Identify which cell holds the provided text, then report its [x, y] central coordinate. 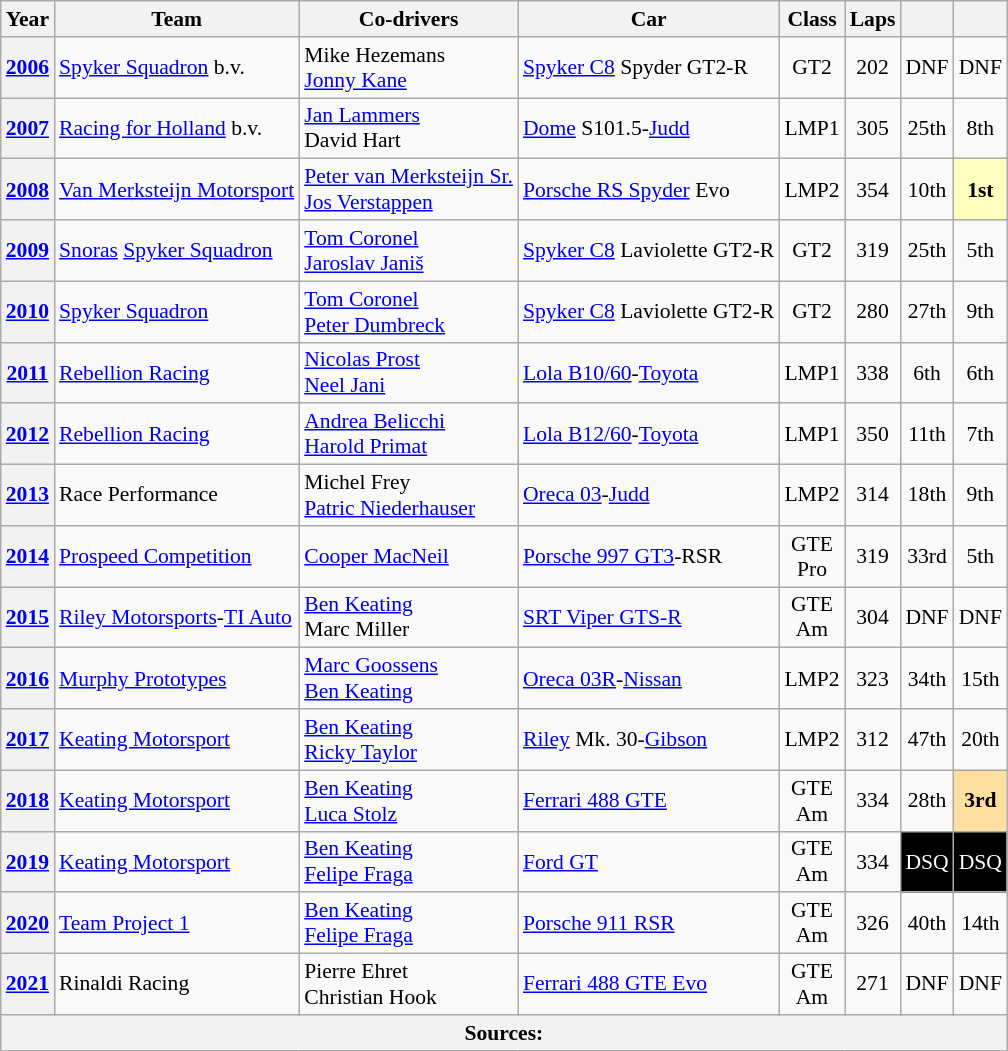
Marc Goossens Ben Keating [408, 678]
Snoras Spyker Squadron [176, 250]
Porsche 997 GT3-RSR [648, 556]
11th [926, 434]
Team Project 1 [176, 924]
Co-drivers [408, 19]
Porsche 911 RSR [648, 924]
Ferrari 488 GTE [648, 800]
Tom Coronel Peter Dumbreck [408, 312]
Oreca 03R-Nissan [648, 678]
2006 [28, 68]
271 [873, 984]
2021 [28, 984]
27th [926, 312]
Nicolas Prost Neel Jani [408, 372]
323 [873, 678]
40th [926, 924]
2014 [28, 556]
Team [176, 19]
Cooper MacNeil [408, 556]
20th [980, 740]
Mike Hezemans Jonny Kane [408, 68]
Dome S101.5-Judd [648, 128]
Prospeed Competition [176, 556]
Spyker Squadron b.v. [176, 68]
Race Performance [176, 496]
2016 [28, 678]
304 [873, 618]
Tom Coronel Jaroslav Janiš [408, 250]
15th [980, 678]
Year [28, 19]
2011 [28, 372]
354 [873, 190]
2012 [28, 434]
Andrea Belicchi Harold Primat [408, 434]
Porsche RS Spyder Evo [648, 190]
Riley Mk. 30-Gibson [648, 740]
1st [980, 190]
Michel Frey Patric Niederhauser [408, 496]
326 [873, 924]
Lola B12/60-Toyota [648, 434]
2009 [28, 250]
34th [926, 678]
305 [873, 128]
350 [873, 434]
Pierre Ehret Christian Hook [408, 984]
2020 [28, 924]
SRT Viper GTS-R [648, 618]
2018 [28, 800]
Ferrari 488 GTE Evo [648, 984]
Ben Keating Luca Stolz [408, 800]
Ford GT [648, 862]
33rd [926, 556]
2015 [28, 618]
Racing for Holland b.v. [176, 128]
280 [873, 312]
Jan Lammers David Hart [408, 128]
314 [873, 496]
14th [980, 924]
Laps [873, 19]
Spyker C8 Spyder GT2-R [648, 68]
Peter van Merksteijn Sr. Jos Verstappen [408, 190]
10th [926, 190]
Ben Keating Ricky Taylor [408, 740]
2017 [28, 740]
47th [926, 740]
Lola B10/60-Toyota [648, 372]
Spyker Squadron [176, 312]
28th [926, 800]
2010 [28, 312]
18th [926, 496]
Car [648, 19]
Van Merksteijn Motorsport [176, 190]
Murphy Prototypes [176, 678]
Rinaldi Racing [176, 984]
2007 [28, 128]
202 [873, 68]
3rd [980, 800]
Riley Motorsports-TI Auto [176, 618]
7th [980, 434]
8th [980, 128]
Ben Keating Marc Miller [408, 618]
338 [873, 372]
312 [873, 740]
Sources: [504, 1033]
2008 [28, 190]
2019 [28, 862]
GTEPro [812, 556]
2013 [28, 496]
Class [812, 19]
Oreca 03-Judd [648, 496]
